From the cell containing the given text, extract its center point as (X, Y) coordinate. 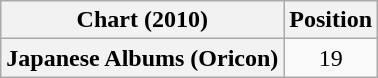
Position (331, 20)
Chart (2010) (142, 20)
Japanese Albums (Oricon) (142, 58)
19 (331, 58)
